Return [X, Y] of the center of cell containing provided text 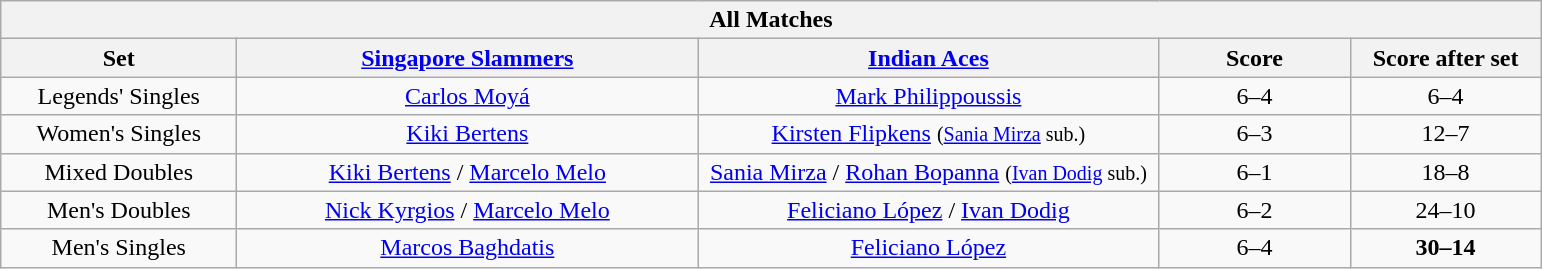
Kiki Bertens / Marcelo Melo [468, 172]
18–8 [1446, 172]
6–2 [1254, 210]
6–1 [1254, 172]
Mixed Doubles [119, 172]
Carlos Moyá [468, 96]
30–14 [1446, 248]
All Matches [771, 20]
Score after set [1446, 58]
Men's Doubles [119, 210]
Set [119, 58]
Women's Singles [119, 134]
Men's Singles [119, 248]
Indian Aces [928, 58]
Nick Kyrgios / Marcelo Melo [468, 210]
6–3 [1254, 134]
Mark Philippoussis [928, 96]
Marcos Baghdatis [468, 248]
Score [1254, 58]
Feliciano López [928, 248]
Kiki Bertens [468, 134]
Kirsten Flipkens (Sania Mirza sub.) [928, 134]
Feliciano López / Ivan Dodig [928, 210]
Legends' Singles [119, 96]
12–7 [1446, 134]
24–10 [1446, 210]
Singapore Slammers [468, 58]
Sania Mirza / Rohan Bopanna (Ivan Dodig sub.) [928, 172]
